Detect which cell encompasses the target text, then output its (x, y) center coordinate. 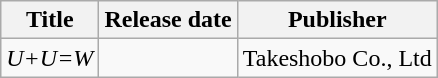
Release date (168, 20)
U+U=W (50, 58)
Takeshobo Co., Ltd (337, 58)
Title (50, 20)
Publisher (337, 20)
